Determine the [x, y] coordinate at the center of the cell enclosing the given text.  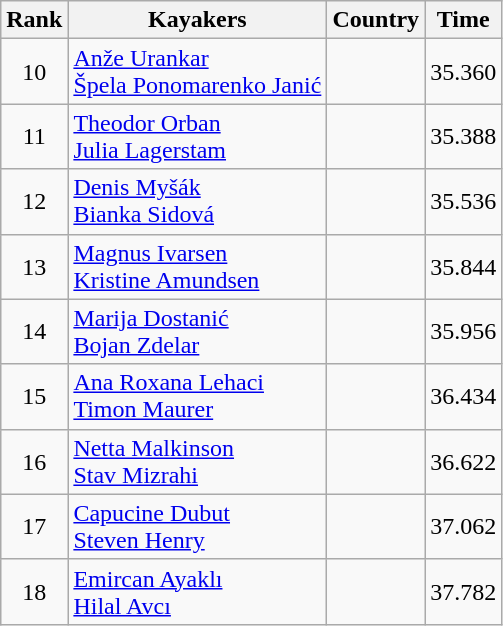
11 [34, 136]
Rank [34, 20]
Marija DostanićBojan Zdelar [198, 332]
36.434 [464, 396]
Emircan AyaklıHilal Avcı [198, 592]
35.360 [464, 72]
10 [34, 72]
12 [34, 202]
Anže UrankarŠpela Ponomarenko Janić [198, 72]
16 [34, 462]
35.536 [464, 202]
Time [464, 20]
15 [34, 396]
18 [34, 592]
17 [34, 526]
35.956 [464, 332]
Magnus IvarsenKristine Amundsen [198, 266]
35.388 [464, 136]
13 [34, 266]
35.844 [464, 266]
14 [34, 332]
37.782 [464, 592]
Denis MyšákBianka Sidová [198, 202]
36.622 [464, 462]
Kayakers [198, 20]
Country [376, 20]
Netta MalkinsonStav Mizrahi [198, 462]
Theodor OrbanJulia Lagerstam [198, 136]
37.062 [464, 526]
Ana Roxana LehaciTimon Maurer [198, 396]
Capucine DubutSteven Henry [198, 526]
